Identify which cell holds the provided text, then report its (X, Y) central coordinate. 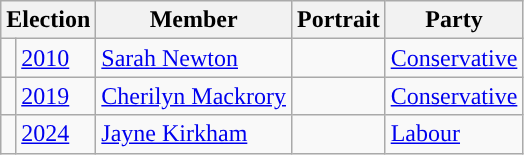
Cherilyn Mackrory (194, 96)
Sarah Newton (194, 58)
Portrait (338, 20)
2024 (56, 134)
Jayne Kirkham (194, 134)
Election (48, 20)
2019 (56, 96)
2010 (56, 58)
Party (454, 20)
Member (194, 20)
Labour (454, 134)
